Extract the [X, Y] coordinate from the center of the cell holding the provided text.  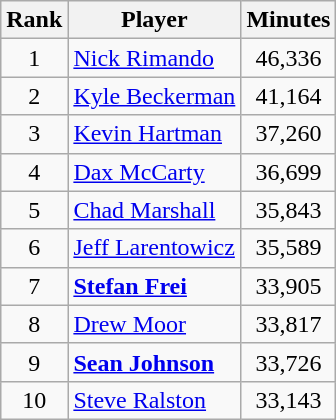
Stefan Frei [154, 286]
46,336 [288, 58]
Minutes [288, 20]
36,699 [288, 172]
Kevin Hartman [154, 134]
10 [34, 400]
33,817 [288, 324]
37,260 [288, 134]
8 [34, 324]
3 [34, 134]
41,164 [288, 96]
Player [154, 20]
Drew Moor [154, 324]
9 [34, 362]
Rank [34, 20]
33,143 [288, 400]
35,589 [288, 248]
6 [34, 248]
Nick Rimando [154, 58]
Jeff Larentowicz [154, 248]
Sean Johnson [154, 362]
2 [34, 96]
Steve Ralston [154, 400]
Kyle Beckerman [154, 96]
33,905 [288, 286]
35,843 [288, 210]
Dax McCarty [154, 172]
4 [34, 172]
1 [34, 58]
33,726 [288, 362]
5 [34, 210]
7 [34, 286]
Chad Marshall [154, 210]
